Capture the cell that displays the provided text and extract its (X, Y) central coordinate. 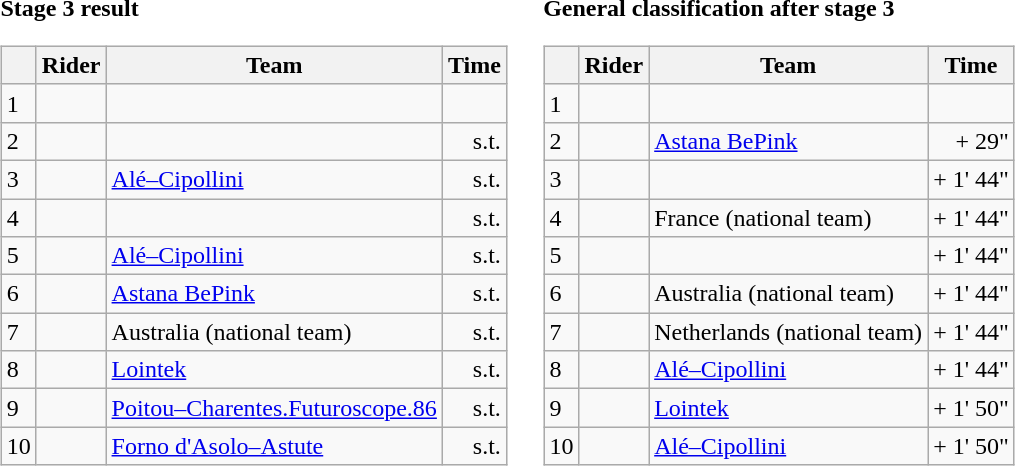
Forno d'Asolo–Astute (274, 446)
France (national team) (788, 217)
+ 29" (972, 141)
Poitou–Charentes.Futuroscope.86 (274, 408)
Netherlands (national team) (788, 332)
